Identify which cell holds the provided text, then report its [X, Y] central coordinate. 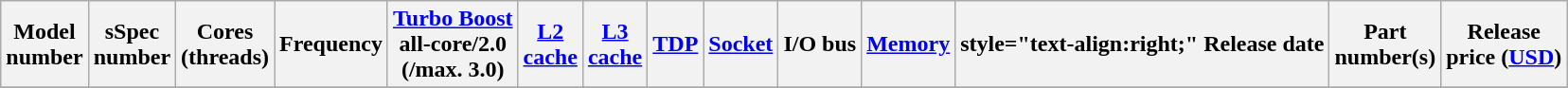
Cores(threads) [225, 44]
L2cache [550, 44]
Memory [909, 44]
sSpecnumber [132, 44]
Socket [740, 44]
Turbo Boostall-core/2.0(/max. 3.0) [453, 44]
Frequency [331, 44]
TDP [676, 44]
I/O bus [820, 44]
Releaseprice (USD) [1504, 44]
style="text-align:right;" Release date [1142, 44]
L3cache [615, 44]
Modelnumber [45, 44]
Partnumber(s) [1385, 44]
